For the text-containing cell, return its midpoint in [X, Y] coordinate format. 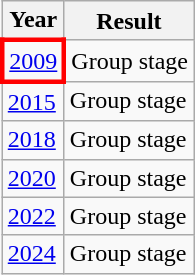
Year [33, 21]
2020 [33, 178]
2018 [33, 140]
2024 [33, 254]
2015 [33, 101]
2009 [33, 60]
2022 [33, 216]
Result [128, 21]
